Detect which cell encompasses the target text, then output its (X, Y) center coordinate. 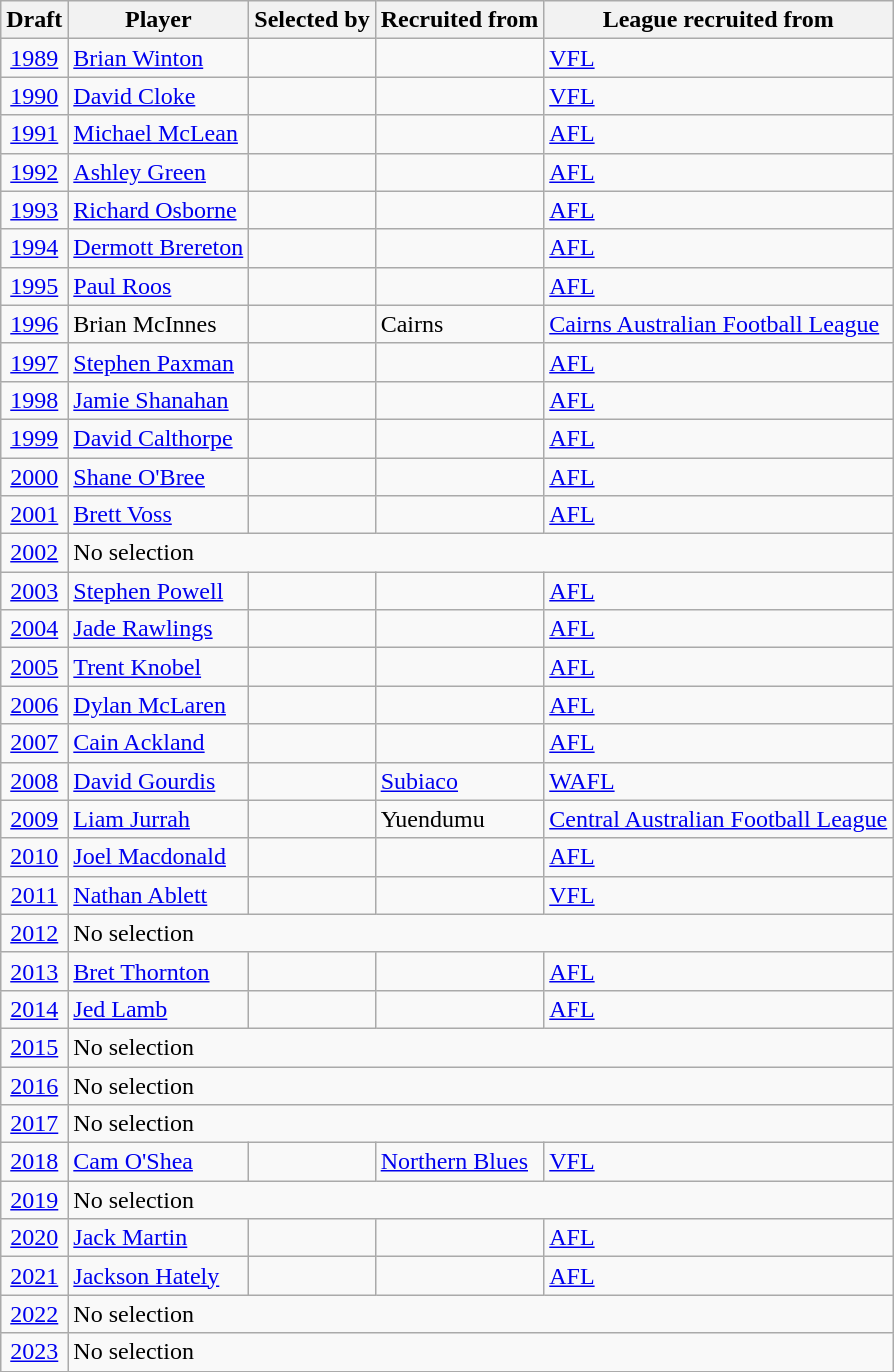
2005 (34, 667)
Ashley Green (158, 172)
WAFL (718, 781)
1993 (34, 210)
Michael McLean (158, 134)
1995 (34, 286)
2007 (34, 743)
Yuendumu (460, 819)
David Calthorpe (158, 438)
Cam O'Shea (158, 1162)
2008 (34, 781)
Joel Macdonald (158, 857)
Trent Knobel (158, 667)
2020 (34, 1238)
Jackson Hately (158, 1276)
1994 (34, 248)
1999 (34, 438)
2019 (34, 1200)
Cairns (460, 324)
2000 (34, 477)
Cairns Australian Football League (718, 324)
Dylan McLaren (158, 705)
2022 (34, 1314)
David Gourdis (158, 781)
2016 (34, 1085)
1992 (34, 172)
Brian McInnes (158, 324)
Northern Blues (460, 1162)
Richard Osborne (158, 210)
Cain Ackland (158, 743)
1989 (34, 58)
Player (158, 20)
Jed Lamb (158, 1009)
2011 (34, 895)
2006 (34, 705)
1998 (34, 400)
Liam Jurrah (158, 819)
2014 (34, 1009)
1991 (34, 134)
Jack Martin (158, 1238)
1997 (34, 362)
1990 (34, 96)
Selected by (312, 20)
Jamie Shanahan (158, 400)
2017 (34, 1124)
Brett Voss (158, 515)
Subiaco (460, 781)
David Cloke (158, 96)
Central Australian Football League (718, 819)
2023 (34, 1352)
2015 (34, 1047)
2012 (34, 933)
2010 (34, 857)
2001 (34, 515)
Nathan Ablett (158, 895)
Bret Thornton (158, 971)
2009 (34, 819)
2013 (34, 971)
Shane O'Bree (158, 477)
2018 (34, 1162)
2002 (34, 553)
Draft (34, 20)
Brian Winton (158, 58)
Dermott Brereton (158, 248)
League recruited from (718, 20)
Stephen Powell (158, 591)
Paul Roos (158, 286)
2003 (34, 591)
Jade Rawlings (158, 629)
1996 (34, 324)
2004 (34, 629)
Recruited from (460, 20)
2021 (34, 1276)
Stephen Paxman (158, 362)
